Identify which cell holds the provided text, then report its (X, Y) central coordinate. 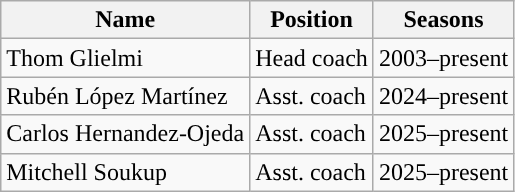
Seasons (443, 20)
Thom Glielmi (126, 58)
Rubén López Martínez (126, 96)
Mitchell Soukup (126, 172)
Name (126, 20)
2003–present (443, 58)
2024–present (443, 96)
Carlos Hernandez-Ojeda (126, 134)
Head coach (312, 58)
Position (312, 20)
